Return [X, Y] of the center of cell containing provided text 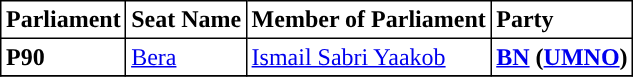
Ismail Sabri Yaakob [368, 57]
Party [562, 20]
Seat Name [186, 20]
BN (UMNO) [562, 57]
Member of Parliament [368, 20]
P90 [64, 57]
Bera [186, 57]
Parliament [64, 20]
